Locate the cell with the specified text and output its [X, Y] center coordinate. 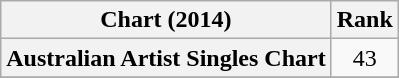
Rank [364, 20]
43 [364, 58]
Chart (2014) [166, 20]
Australian Artist Singles Chart [166, 58]
